Return the [X, Y] coordinate for the center point of the cell that contains the specified text.  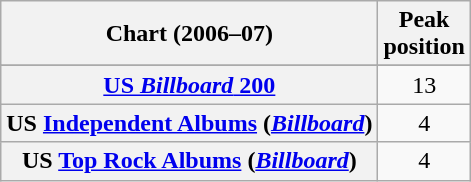
US Independent Albums (Billboard) [190, 123]
US Top Rock Albums (Billboard) [190, 161]
Peakposition [424, 34]
13 [424, 85]
US Billboard 200 [190, 85]
Chart (2006–07) [190, 34]
